Locate the cell with the specified text and output its [x, y] center coordinate. 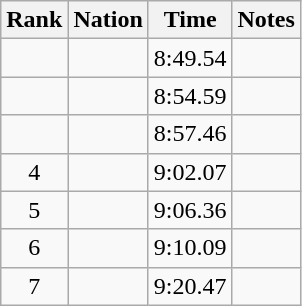
Notes [266, 20]
9:20.47 [190, 286]
8:49.54 [190, 58]
Rank [34, 20]
Nation [108, 20]
9:10.09 [190, 248]
8:57.46 [190, 134]
8:54.59 [190, 96]
6 [34, 248]
4 [34, 172]
Time [190, 20]
7 [34, 286]
5 [34, 210]
9:06.36 [190, 210]
9:02.07 [190, 172]
